From the cell containing the given text, extract its center point as (x, y) coordinate. 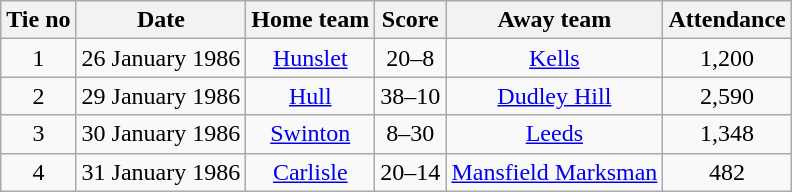
Score (410, 20)
20–8 (410, 58)
26 January 1986 (161, 58)
Carlisle (310, 172)
Hunslet (310, 58)
1 (38, 58)
29 January 1986 (161, 96)
Hull (310, 96)
1,348 (727, 134)
Dudley Hill (554, 96)
482 (727, 172)
20–14 (410, 172)
Attendance (727, 20)
8–30 (410, 134)
Home team (310, 20)
1,200 (727, 58)
31 January 1986 (161, 172)
2 (38, 96)
Mansfield Marksman (554, 172)
Leeds (554, 134)
Away team (554, 20)
38–10 (410, 96)
Kells (554, 58)
Date (161, 20)
4 (38, 172)
2,590 (727, 96)
30 January 1986 (161, 134)
Swinton (310, 134)
3 (38, 134)
Tie no (38, 20)
